Extract the (x, y) coordinate from the center of the cell holding the provided text.  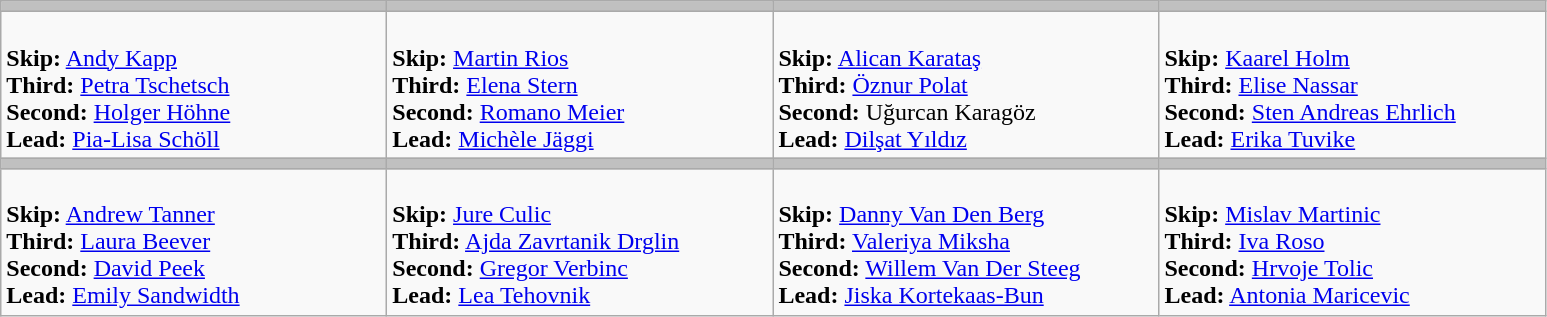
Skip: Andrew Tanner Third: Laura Beever Second: David Peek Lead: Emily Sandwidth (194, 242)
Skip: Danny Van Den Berg Third: Valeriya Miksha Second: Willem Van Der Steeg Lead: Jiska Kortekaas-Bun (966, 242)
Skip: Andy Kapp Third: Petra Tschetsch Second: Holger Höhne Lead: Pia-Lisa Schöll (194, 85)
Skip: Mislav Martinic Third: Iva Roso Second: Hrvoje Tolic Lead: Antonia Maricevic (1352, 242)
Skip: Alican Karataş Third: Öznur Polat Second: Uğurcan Karagöz Lead: Dilşat Yıldız (966, 85)
Skip: Kaarel Holm Third: Elise Nassar Second: Sten Andreas Ehrlich Lead: Erika Tuvike (1352, 85)
Skip: Martin Rios Third: Elena Stern Second: Romano Meier Lead: Michèle Jäggi (580, 85)
Skip: Jure Culic Third: Ajda Zavrtanik Drglin Second: Gregor Verbinc Lead: Lea Tehovnik (580, 242)
